Pinpoint the cell where the given text exists, returning its (X, Y) midpoint coordinate. 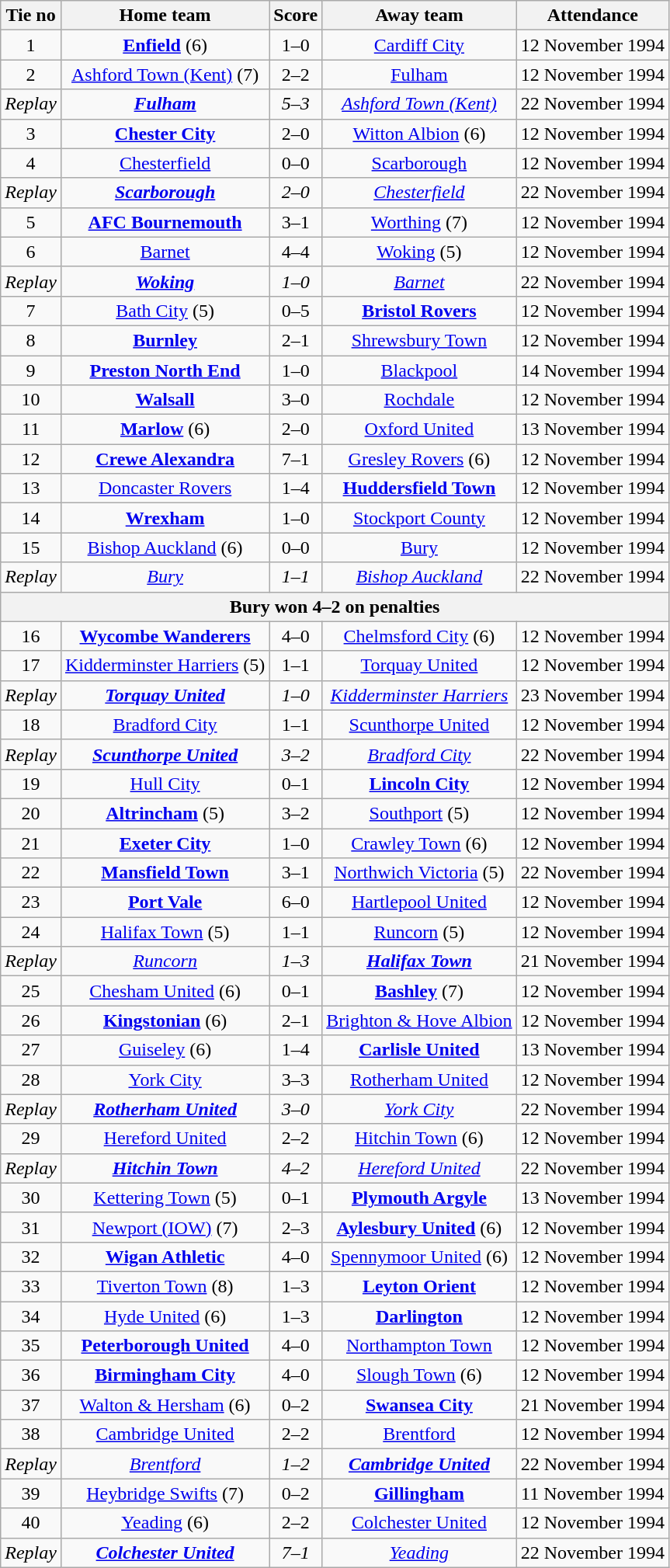
Birmingham City (165, 1375)
13 (31, 488)
3–3 (296, 1080)
34 (31, 1316)
Southport (5) (419, 813)
Walsall (165, 400)
Port Vale (165, 902)
Walton & Hersham (6) (165, 1405)
22 (31, 873)
23 November 1994 (592, 695)
11 November 1994 (592, 1493)
Kettering Town (5) (165, 1198)
37 (31, 1405)
Worthing (7) (419, 222)
Hitchin Town (165, 1168)
Wrexham (165, 518)
Chelmsford City (6) (419, 636)
Northampton Town (419, 1346)
Lincoln City (419, 784)
36 (31, 1375)
Leyton Orient (419, 1286)
Exeter City (165, 843)
1 (31, 45)
Oxford United (419, 429)
Bristol Rovers (419, 311)
Bury won 4–2 on penalties (335, 607)
Bath City (5) (165, 311)
26 (31, 1020)
25 (31, 991)
Bishop Auckland (6) (165, 548)
29 (31, 1139)
Hull City (165, 784)
Stockport County (419, 518)
Shrewsbury Town (419, 340)
1–2 (296, 1464)
40 (31, 1523)
Woking (165, 281)
Halifax Town (5) (165, 932)
Enfield (6) (165, 45)
4–4 (296, 252)
11 (31, 429)
Blackpool (419, 370)
Cardiff City (419, 45)
Newport (IOW) (7) (165, 1227)
4–2 (296, 1168)
Bishop Auckland (419, 577)
Attendance (592, 16)
Woking (5) (419, 252)
Spennymoor United (6) (419, 1257)
33 (31, 1286)
0–5 (296, 311)
Mansfield Town (165, 873)
Heybridge Swifts (7) (165, 1493)
14 (31, 518)
Rochdale (419, 400)
Preston North End (165, 370)
20 (31, 813)
5 (31, 222)
19 (31, 784)
Tie no (31, 16)
AFC Bournemouth (165, 222)
28 (31, 1080)
32 (31, 1257)
4 (31, 163)
Ashford Town (Kent) (419, 104)
3 (31, 134)
Bashley (7) (419, 991)
6–0 (296, 902)
18 (31, 725)
9 (31, 370)
Kingstonian (6) (165, 1020)
15 (31, 548)
Guiseley (6) (165, 1050)
30 (31, 1198)
38 (31, 1434)
Yeading (419, 1552)
Kidderminster Harriers (5) (165, 666)
Crawley Town (6) (419, 843)
12 (31, 459)
10 (31, 400)
Huddersfield Town (419, 488)
Altrincham (5) (165, 813)
23 (31, 902)
2 (31, 75)
Kidderminster Harriers (419, 695)
Aylesbury United (6) (419, 1227)
Hyde United (6) (165, 1316)
39 (31, 1493)
31 (31, 1227)
27 (31, 1050)
Doncaster Rovers (165, 488)
16 (31, 636)
24 (31, 932)
Brighton & Hove Albion (419, 1020)
Gresley Rovers (6) (419, 459)
Swansea City (419, 1405)
Peterborough United (165, 1346)
Home team (165, 16)
Darlington (419, 1316)
Plymouth Argyle (419, 1198)
Halifax Town (419, 961)
21 (31, 843)
Score (296, 16)
Hitchin Town (6) (419, 1139)
Chesham United (6) (165, 991)
Ashford Town (Kent) (7) (165, 75)
Burnley (165, 340)
Slough Town (6) (419, 1375)
Crewe Alexandra (165, 459)
Hartlepool United (419, 902)
Tiverton Town (8) (165, 1286)
Runcorn (5) (419, 932)
Away team (419, 16)
Runcorn (165, 961)
Marlow (6) (165, 429)
Chester City (165, 134)
35 (31, 1346)
Wigan Athletic (165, 1257)
Northwich Victoria (5) (419, 873)
14 November 1994 (592, 370)
7 (31, 311)
Yeading (6) (165, 1523)
8 (31, 340)
5–3 (296, 104)
2–3 (296, 1227)
6 (31, 252)
Carlisle United (419, 1050)
Wycombe Wanderers (165, 636)
Gillingham (419, 1493)
17 (31, 666)
Witton Albion (6) (419, 134)
